Extract the (X, Y) coordinate from the center of the cell holding the provided text.  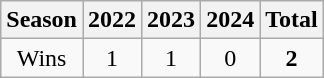
2024 (230, 20)
2 (292, 58)
Season (42, 20)
2022 (112, 20)
Total (292, 20)
Wins (42, 58)
2023 (172, 20)
0 (230, 58)
